Provide the [x, y] coordinate of the cell's center where the given text is located.  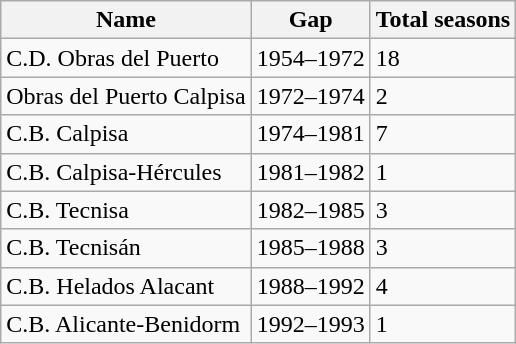
C.B. Alicante-Benidorm [126, 324]
Obras del Puerto Calpisa [126, 96]
4 [443, 286]
1985–1988 [310, 248]
Gap [310, 20]
1982–1985 [310, 210]
1972–1974 [310, 96]
7 [443, 134]
C.B. Tecnisa [126, 210]
1981–1982 [310, 172]
1988–1992 [310, 286]
C.B. Calpisa-Hércules [126, 172]
C.B. Tecnisán [126, 248]
Name [126, 20]
1954–1972 [310, 58]
C.B. Calpisa [126, 134]
1974–1981 [310, 134]
Total seasons [443, 20]
C.D. Obras del Puerto [126, 58]
18 [443, 58]
C.B. Helados Alacant [126, 286]
1992–1993 [310, 324]
2 [443, 96]
